Return (X, Y) of the center of cell containing provided text 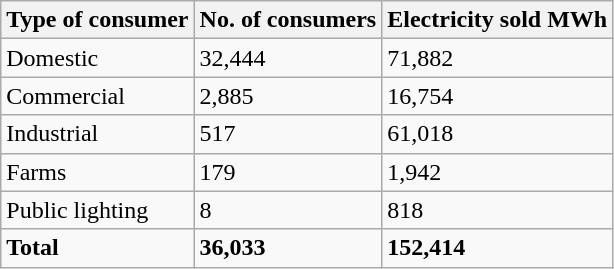
818 (498, 210)
179 (288, 172)
Industrial (98, 134)
Total (98, 248)
No. of consumers (288, 20)
32,444 (288, 58)
Domestic (98, 58)
1,942 (498, 172)
8 (288, 210)
517 (288, 134)
36,033 (288, 248)
61,018 (498, 134)
16,754 (498, 96)
Public lighting (98, 210)
152,414 (498, 248)
Commercial (98, 96)
Type of consumer (98, 20)
2,885 (288, 96)
Electricity sold MWh (498, 20)
71,882 (498, 58)
Farms (98, 172)
